Capture the cell that displays the provided text and extract its [X, Y] central coordinate. 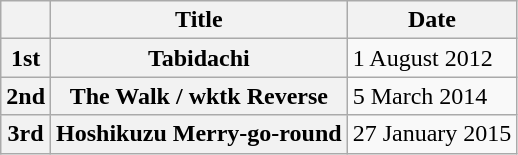
2nd [26, 96]
1st [26, 58]
1 August 2012 [432, 58]
The Walk / wktk Reverse [200, 96]
Date [432, 20]
3rd [26, 134]
Tabidachi [200, 58]
27 January 2015 [432, 134]
5 March 2014 [432, 96]
Title [200, 20]
Hoshikuzu Merry-go-round [200, 134]
